Scan for the cell matching the given text and deliver its (X, Y) coordinate at center. 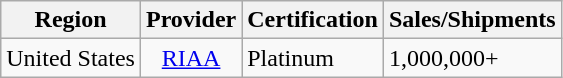
Sales/Shipments (472, 20)
1,000,000+ (472, 58)
Platinum (313, 58)
Provider (190, 20)
Certification (313, 20)
Region (71, 20)
RIAA (190, 58)
United States (71, 58)
